Pinpoint the cell where the given text exists, returning its (x, y) midpoint coordinate. 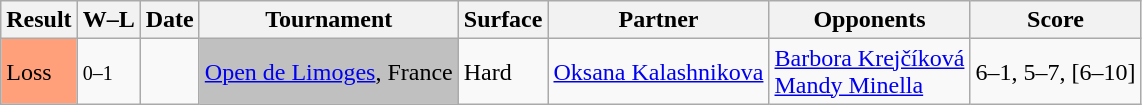
Result (39, 20)
0–1 (108, 72)
Date (170, 20)
Oksana Kalashnikova (658, 72)
Loss (39, 72)
6–1, 5–7, [6–10] (1056, 72)
Tournament (328, 20)
Barbora Krejčíková Mandy Minella (870, 72)
W–L (108, 20)
Score (1056, 20)
Partner (658, 20)
Open de Limoges, France (328, 72)
Hard (503, 72)
Surface (503, 20)
Opponents (870, 20)
